Pinpoint the cell where the given text exists, returning its [x, y] midpoint coordinate. 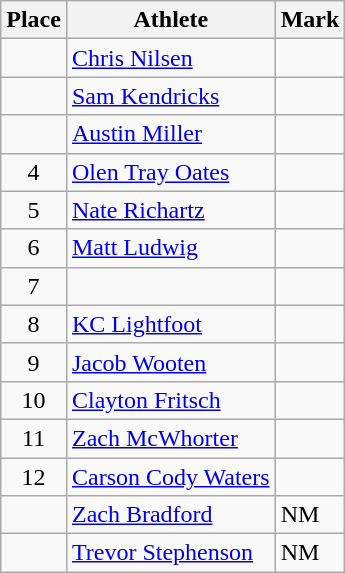
6 [34, 248]
8 [34, 324]
Trevor Stephenson [170, 553]
12 [34, 477]
Zach McWhorter [170, 438]
Austin Miller [170, 134]
Olen Tray Oates [170, 172]
4 [34, 172]
Jacob Wooten [170, 362]
7 [34, 286]
Matt Ludwig [170, 248]
Athlete [170, 20]
Sam Kendricks [170, 96]
Place [34, 20]
11 [34, 438]
Nate Richartz [170, 210]
Clayton Fritsch [170, 400]
KC Lightfoot [170, 324]
Zach Bradford [170, 515]
Carson Cody Waters [170, 477]
10 [34, 400]
9 [34, 362]
Chris Nilsen [170, 58]
Mark [310, 20]
5 [34, 210]
